Extract the [X, Y] coordinate from the center of the cell holding the provided text.  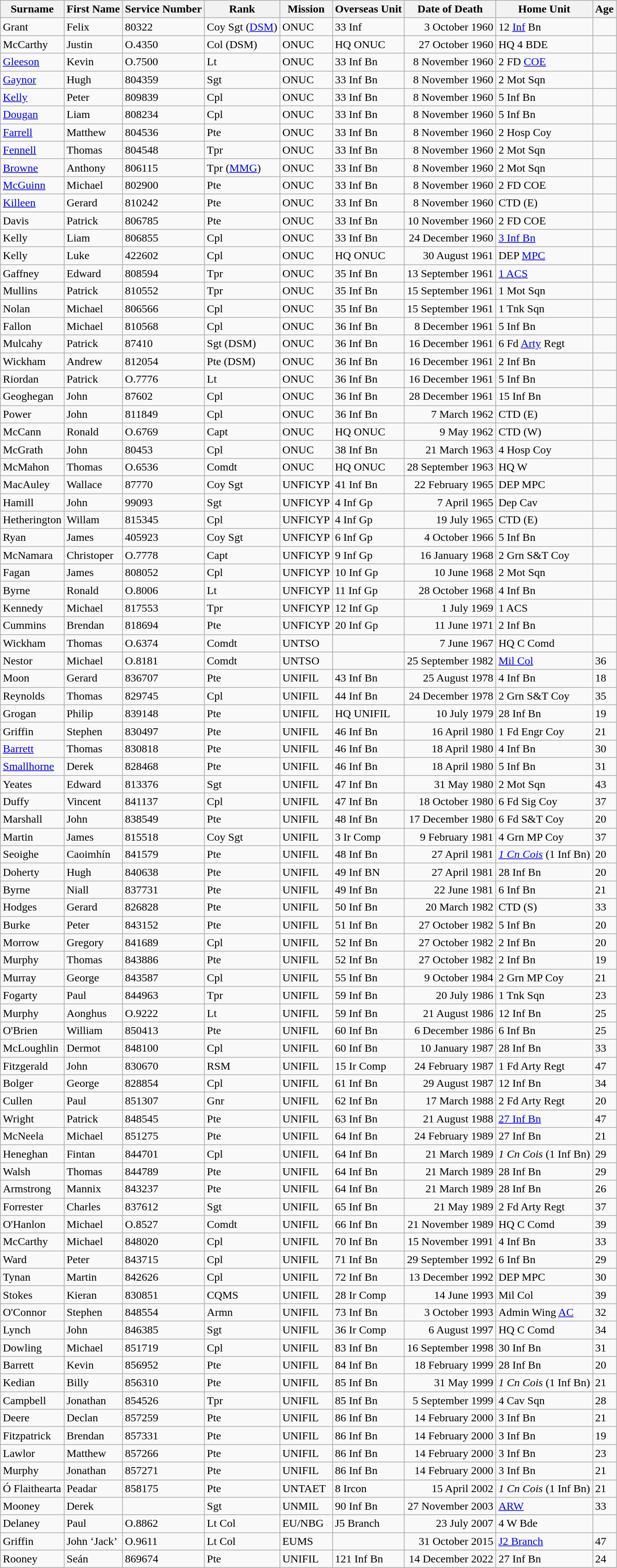
41 Inf Bn [369, 484]
Fogarty [32, 995]
10 Inf Gp [369, 573]
65 Inf Bn [369, 1207]
Christoper [93, 555]
Murray [32, 978]
Geoghegan [32, 397]
87410 [164, 344]
Vincent [93, 802]
23 July 2007 [450, 1524]
841137 [164, 802]
10 January 1987 [450, 1048]
31 October 2015 [450, 1541]
Pte (DSM) [242, 361]
27 November 2003 [450, 1506]
HQ W [544, 467]
Grant [32, 27]
843152 [164, 925]
846385 [164, 1330]
Hetherington [32, 520]
Willam [93, 520]
11 June 1971 [450, 626]
Coy Sgt (DSM) [242, 27]
838549 [164, 819]
O.9611 [164, 1541]
51 Inf Bn [369, 925]
O.7776 [164, 379]
844789 [164, 1171]
14 June 1993 [450, 1295]
Dougan [32, 115]
50 Inf Bn [369, 907]
25 August 1978 [450, 678]
4 Cav Sqn [544, 1401]
ARW [544, 1506]
McGrath [32, 449]
J2 Branch [544, 1541]
24 [604, 1559]
Declan [93, 1418]
2 Grn MP Coy [544, 978]
J5 Branch [369, 1524]
O.8862 [164, 1524]
841579 [164, 855]
O'Connor [32, 1312]
Bolger [32, 1084]
Stokes [32, 1295]
20 March 1982 [450, 907]
63 Inf Bn [369, 1119]
21 August 1986 [450, 1013]
66 Inf Bn [369, 1224]
22 June 1981 [450, 890]
858175 [164, 1488]
848100 [164, 1048]
Andrew [93, 361]
28 [604, 1401]
828854 [164, 1084]
O.6769 [164, 432]
Nestor [32, 661]
815345 [164, 520]
Fitzpatrick [32, 1436]
30 August 1961 [450, 256]
7 March 1962 [450, 414]
9 February 1981 [450, 837]
Fitzgerald [32, 1066]
87770 [164, 484]
80453 [164, 449]
Dowling [32, 1348]
O.4350 [164, 44]
Lawlor [32, 1453]
857259 [164, 1418]
28 September 1963 [450, 467]
Farrell [32, 132]
21 March 1963 [450, 449]
36 Ir Comp [369, 1330]
Peadar [93, 1488]
830670 [164, 1066]
857331 [164, 1436]
830851 [164, 1295]
18 October 1980 [450, 802]
2 Hosp Coy [544, 132]
851275 [164, 1136]
854526 [164, 1401]
Mannix [93, 1189]
29 September 1992 [450, 1259]
6 December 1986 [450, 1030]
Gaynor [32, 80]
HQ 4 BDE [544, 44]
Gregory [93, 942]
844963 [164, 995]
16 September 1998 [450, 1348]
4 Hosp Coy [544, 449]
808234 [164, 115]
22 February 1965 [450, 484]
Gnr [242, 1101]
Armstrong [32, 1189]
Heneghan [32, 1154]
Wright [32, 1119]
First Name [93, 9]
61 Inf Bn [369, 1084]
24 February 1989 [450, 1136]
842626 [164, 1277]
Lynch [32, 1330]
830818 [164, 749]
20 Inf Gp [369, 626]
121 Inf Bn [369, 1559]
O.9222 [164, 1013]
Dep Cav [544, 502]
Philip [93, 713]
843237 [164, 1189]
7 June 1967 [450, 643]
28 December 1961 [450, 397]
Billy [93, 1383]
Mulcahy [32, 344]
Davis [32, 221]
10 November 1960 [450, 221]
O.8181 [164, 661]
71 Inf Bn [369, 1259]
844701 [164, 1154]
806566 [164, 309]
Killeen [32, 203]
Luke [93, 256]
Smallhorne [32, 766]
84 Inf Bn [369, 1365]
843886 [164, 960]
809839 [164, 97]
869674 [164, 1559]
Caoimhín [93, 855]
Reynolds [32, 696]
Mooney [32, 1506]
30 Inf Bn [544, 1348]
Rank [242, 9]
837731 [164, 890]
O'Brien [32, 1030]
24 February 1987 [450, 1066]
Ryan [32, 538]
3 Ir Comp [369, 837]
15 April 2002 [450, 1488]
17 March 1988 [450, 1101]
Browne [32, 167]
Fintan [93, 1154]
Sgt (DSM) [242, 344]
856310 [164, 1383]
35 [604, 696]
Seán [93, 1559]
Age [604, 9]
Fagan [32, 573]
810552 [164, 291]
1 Fd Arty Regt [544, 1066]
29 August 1987 [450, 1084]
813376 [164, 784]
O.7778 [164, 555]
Felix [93, 27]
32 [604, 1312]
6 August 1997 [450, 1330]
18 [604, 678]
16 April 1980 [450, 731]
851719 [164, 1348]
4 W Bde [544, 1524]
1 July 1969 [450, 608]
O.7500 [164, 62]
3 October 1993 [450, 1312]
Tpr (MMG) [242, 167]
73 Inf Bn [369, 1312]
McCann [32, 432]
Hodges [32, 907]
36 [604, 661]
848545 [164, 1119]
83 Inf Bn [369, 1348]
1 Mot Sqn [544, 291]
17 December 1980 [450, 819]
24 December 1978 [450, 696]
44 Inf Bn [369, 696]
9 October 1984 [450, 978]
33 Inf [369, 27]
804359 [164, 80]
49 Inf BN [369, 872]
829745 [164, 696]
Niall [93, 890]
4 October 1966 [450, 538]
804536 [164, 132]
Deere [32, 1418]
O.8006 [164, 590]
13 September 1961 [450, 273]
802900 [164, 185]
817553 [164, 608]
422602 [164, 256]
24 December 1960 [450, 238]
UNMIL [306, 1506]
Overseas Unit [369, 9]
Mission [306, 9]
857271 [164, 1471]
O'Hanlon [32, 1224]
43 [604, 784]
72 Inf Bn [369, 1277]
31 May 1999 [450, 1383]
4 Grn MP Coy [544, 837]
7 April 1965 [450, 502]
Dermot [93, 1048]
70 Inf Bn [369, 1242]
6 Fd Sig Coy [544, 802]
25 September 1982 [450, 661]
6 Fd Arty Regt [544, 344]
Armn [242, 1312]
8 December 1961 [450, 326]
McNeela [32, 1136]
Forrester [32, 1207]
848020 [164, 1242]
815518 [164, 837]
9 Inf Gp [369, 555]
38 Inf Bn [369, 449]
O.6536 [164, 467]
Tynan [32, 1277]
6 Fd S&T Coy [544, 819]
55 Inf Bn [369, 978]
405923 [164, 538]
Hamill [32, 502]
John ‘Jack’ [93, 1541]
McLoughlin [32, 1048]
CQMS [242, 1295]
Justin [93, 44]
William [93, 1030]
80322 [164, 27]
43 Inf Bn [369, 678]
Charles [93, 1207]
20 July 1986 [450, 995]
21 August 1988 [450, 1119]
Home Unit [544, 9]
Rooney [32, 1559]
Duffy [32, 802]
Anthony [93, 167]
EU/NBG [306, 1524]
Mullins [32, 291]
856952 [164, 1365]
10 July 1979 [450, 713]
806785 [164, 221]
RSM [242, 1066]
16 January 1968 [450, 555]
841689 [164, 942]
15 Ir Comp [369, 1066]
830497 [164, 731]
Fallon [32, 326]
9 May 1962 [450, 432]
Ward [32, 1259]
Nolan [32, 309]
Kennedy [32, 608]
Date of Death [450, 9]
Surname [32, 9]
18 February 1999 [450, 1365]
810568 [164, 326]
Gaffney [32, 273]
Grogan [32, 713]
6 Inf Gp [369, 538]
13 December 1992 [450, 1277]
Walsh [32, 1171]
31 May 1980 [450, 784]
Campbell [32, 1401]
28 October 1968 [450, 590]
21 November 1989 [450, 1224]
806855 [164, 238]
MacAuley [32, 484]
5 September 1999 [450, 1401]
62 Inf Bn [369, 1101]
99093 [164, 502]
Service Number [164, 9]
90 Inf Bn [369, 1506]
826828 [164, 907]
843715 [164, 1259]
Ó Flaithearta [32, 1488]
CTD (W) [544, 432]
McMahon [32, 467]
Marshall [32, 819]
Burke [32, 925]
Seoighe [32, 855]
Wallace [93, 484]
12 Inf Gp [369, 608]
810242 [164, 203]
28 Ir Comp [369, 1295]
Power [32, 414]
11 Inf Gp [369, 590]
26 [604, 1189]
839148 [164, 713]
812054 [164, 361]
818694 [164, 626]
1 Fd Engr Coy [544, 731]
Col (DSM) [242, 44]
21 May 1989 [450, 1207]
McGuinn [32, 185]
3 October 1960 [450, 27]
848554 [164, 1312]
10 June 1968 [450, 573]
Cummins [32, 626]
19 July 1965 [450, 520]
Delaney [32, 1524]
15 November 1991 [450, 1242]
Gleeson [32, 62]
828468 [164, 766]
811849 [164, 414]
Doherty [32, 872]
87602 [164, 397]
808052 [164, 573]
49 Inf Bn [369, 890]
EUMS [306, 1541]
27 October 1960 [450, 44]
McNamara [32, 555]
Morrow [32, 942]
851307 [164, 1101]
837612 [164, 1207]
836707 [164, 678]
840638 [164, 872]
843587 [164, 978]
UNTAET [306, 1488]
Yeates [32, 784]
Riordan [32, 379]
804548 [164, 150]
808594 [164, 273]
8 Ircon [369, 1488]
Kieran [93, 1295]
850413 [164, 1030]
Moon [32, 678]
O.6374 [164, 643]
HQ UNIFIL [369, 713]
857266 [164, 1453]
CTD (S) [544, 907]
15 Inf Bn [544, 397]
14 December 2022 [450, 1559]
Admin Wing AC [544, 1312]
Aonghus [93, 1013]
Fennell [32, 150]
Kedian [32, 1383]
O.8527 [164, 1224]
806115 [164, 167]
Cullen [32, 1101]
